Capture the cell that displays the provided text and extract its [x, y] central coordinate. 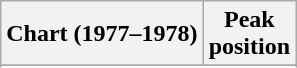
Peakposition [249, 34]
Chart (1977–1978) [102, 34]
